For the text-containing cell, return its midpoint in [X, Y] coordinate format. 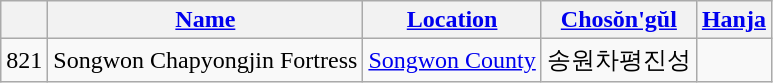
송원차평진성 [618, 60]
Name [206, 20]
Hanja [734, 20]
Songwon County [452, 60]
821 [24, 60]
Chosŏn'gŭl [618, 20]
Songwon Chapyongjin Fortress [206, 60]
Location [452, 20]
